From the cell containing the given text, extract its center point as [X, Y] coordinate. 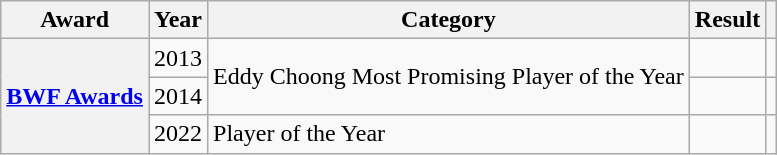
2013 [178, 58]
Player of the Year [449, 134]
2014 [178, 96]
Year [178, 20]
BWF Awards [75, 96]
Eddy Choong Most Promising Player of the Year [449, 77]
Category [449, 20]
2022 [178, 134]
Result [727, 20]
Award [75, 20]
